From the cell containing the given text, extract its center point as (x, y) coordinate. 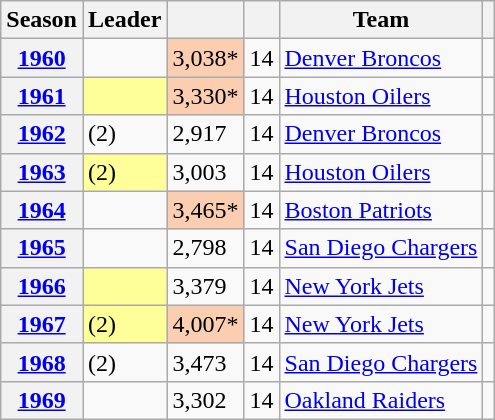
1966 (42, 286)
1960 (42, 58)
1961 (42, 96)
1968 (42, 362)
1964 (42, 210)
4,007* (206, 324)
1963 (42, 172)
3,038* (206, 58)
Boston Patriots (381, 210)
3,330* (206, 96)
Team (381, 20)
3,465* (206, 210)
3,003 (206, 172)
2,917 (206, 134)
1965 (42, 248)
1969 (42, 400)
Season (42, 20)
1962 (42, 134)
Oakland Raiders (381, 400)
1967 (42, 324)
Leader (124, 20)
2,798 (206, 248)
3,379 (206, 286)
3,302 (206, 400)
3,473 (206, 362)
